Identify which cell holds the provided text, then report its [x, y] central coordinate. 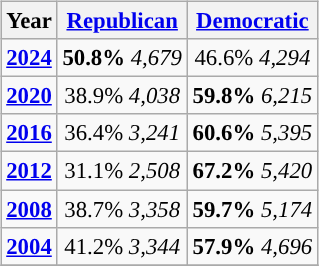
2016 [29, 133]
2012 [29, 171]
50.8% 4,679 [122, 58]
36.4% 3,241 [122, 133]
57.9% 4,696 [252, 246]
60.6% 5,395 [252, 133]
38.9% 4,038 [122, 96]
Year [29, 21]
59.8% 6,215 [252, 96]
59.7% 5,174 [252, 209]
2008 [29, 209]
2004 [29, 246]
46.6% 4,294 [252, 58]
67.2% 5,420 [252, 171]
Republican [122, 21]
Democratic [252, 21]
31.1% 2,508 [122, 171]
2024 [29, 58]
38.7% 3,358 [122, 209]
2020 [29, 96]
41.2% 3,344 [122, 246]
